Extract the (X, Y) coordinate from the center of the cell holding the provided text.  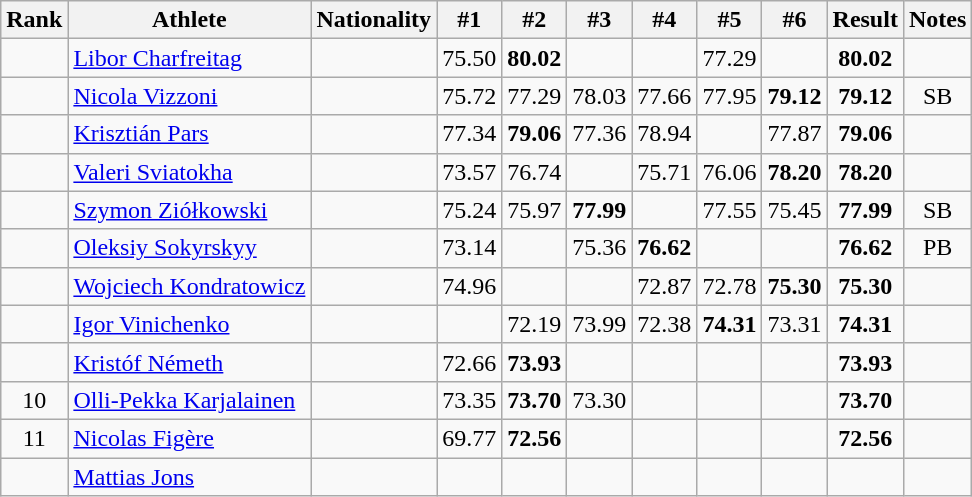
77.95 (730, 96)
75.72 (470, 96)
73.57 (470, 172)
74.96 (470, 286)
72.19 (534, 324)
Libor Charfreitag (190, 58)
77.87 (794, 134)
Notes (937, 20)
#1 (470, 20)
Szymon Ziółkowski (190, 210)
Krisztián Pars (190, 134)
77.34 (470, 134)
72.38 (664, 324)
Rank (34, 20)
77.66 (664, 96)
Igor Vinichenko (190, 324)
75.71 (664, 172)
75.97 (534, 210)
Olli-Pekka Karjalainen (190, 400)
73.99 (600, 324)
75.50 (470, 58)
Mattias Jons (190, 477)
#5 (730, 20)
Wojciech Kondratowicz (190, 286)
#2 (534, 20)
77.55 (730, 210)
78.94 (664, 134)
10 (34, 400)
72.78 (730, 286)
73.14 (470, 248)
#6 (794, 20)
78.03 (600, 96)
72.87 (664, 286)
Nicola Vizzoni (190, 96)
72.66 (470, 362)
75.45 (794, 210)
Athlete (190, 20)
#3 (600, 20)
11 (34, 438)
Nationality (374, 20)
77.36 (600, 134)
Oleksiy Sokyrskyy (190, 248)
76.74 (534, 172)
73.35 (470, 400)
75.24 (470, 210)
73.31 (794, 324)
Result (865, 20)
75.36 (600, 248)
76.06 (730, 172)
PB (937, 248)
Nicolas Figère (190, 438)
Valeri Sviatokha (190, 172)
69.77 (470, 438)
73.30 (600, 400)
Kristóf Németh (190, 362)
#4 (664, 20)
